Provide the (x, y) coordinate of the cell's center where the given text is located.  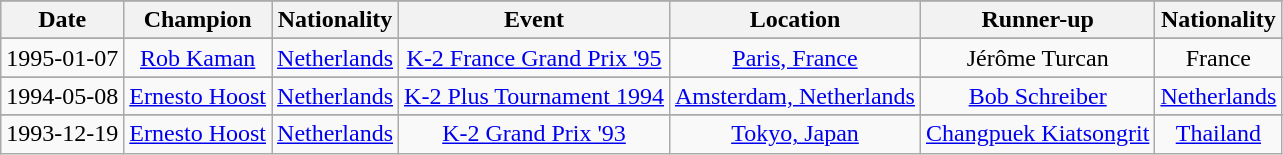
Champion (198, 20)
Rob Kaman (198, 58)
Location (794, 20)
Thailand (1218, 134)
Runner-up (1037, 20)
Event (534, 20)
K-2 Plus Tournament 1994 (534, 96)
Amsterdam, Netherlands (794, 96)
Tokyo, Japan (794, 134)
1995-01-07 (62, 58)
France (1218, 58)
1994-05-08 (62, 96)
Changpuek Kiatsongrit (1037, 134)
Paris, France (794, 58)
Bob Schreiber (1037, 96)
1993-12-19 (62, 134)
Date (62, 20)
Jérôme Turcan (1037, 58)
K-2 France Grand Prix '95 (534, 58)
K-2 Grand Prix '93 (534, 134)
